Identify which cell holds the provided text, then report its (x, y) central coordinate. 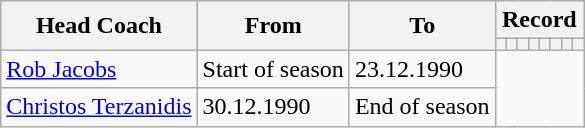
Rob Jacobs (99, 69)
To (422, 26)
Record (539, 20)
Head Coach (99, 26)
30.12.1990 (273, 107)
From (273, 26)
Start of season (273, 69)
End of season (422, 107)
23.12.1990 (422, 69)
Christos Terzanidis (99, 107)
